Detect which cell encompasses the target text, then output its [x, y] center coordinate. 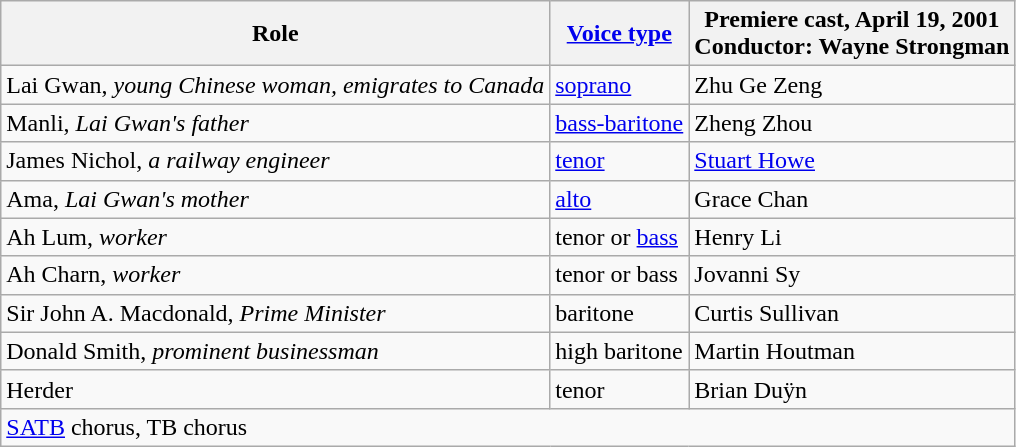
Zheng Zhou [852, 123]
Ama, Lai Gwan's mother [276, 199]
Donald Smith, prominent businessman [276, 351]
Zhu Ge Zeng [852, 85]
bass-baritone [620, 123]
Lai Gwan, young Chinese woman, emigrates to Canada [276, 85]
soprano [620, 85]
Jovanni Sy [852, 275]
high baritone [620, 351]
Premiere cast, April 19, 2001Conductor: Wayne Strongman [852, 34]
Curtis Sullivan [852, 313]
Martin Houtman [852, 351]
Brian Duÿn [852, 389]
alto [620, 199]
Ah Charn, worker [276, 275]
Manli, Lai Gwan's father [276, 123]
James Nichol, a railway engineer [276, 161]
Henry Li [852, 237]
SATB chorus, TB chorus [508, 427]
Sir John A. Macdonald, Prime Minister [276, 313]
Role [276, 34]
Ah Lum, worker [276, 237]
Grace Chan [852, 199]
baritone [620, 313]
Voice type [620, 34]
Stuart Howe [852, 161]
Herder [276, 389]
